Scan for the cell matching the given text and deliver its [X, Y] coordinate at center. 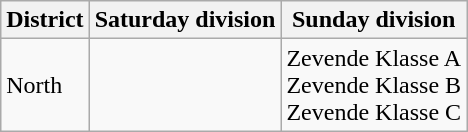
Sunday division [374, 20]
District [45, 20]
Saturday division [185, 20]
North [45, 85]
Zevende Klasse AZevende Klasse BZevende Klasse C [374, 85]
